Return the [X, Y] coordinate for the center point of the cell that contains the specified text.  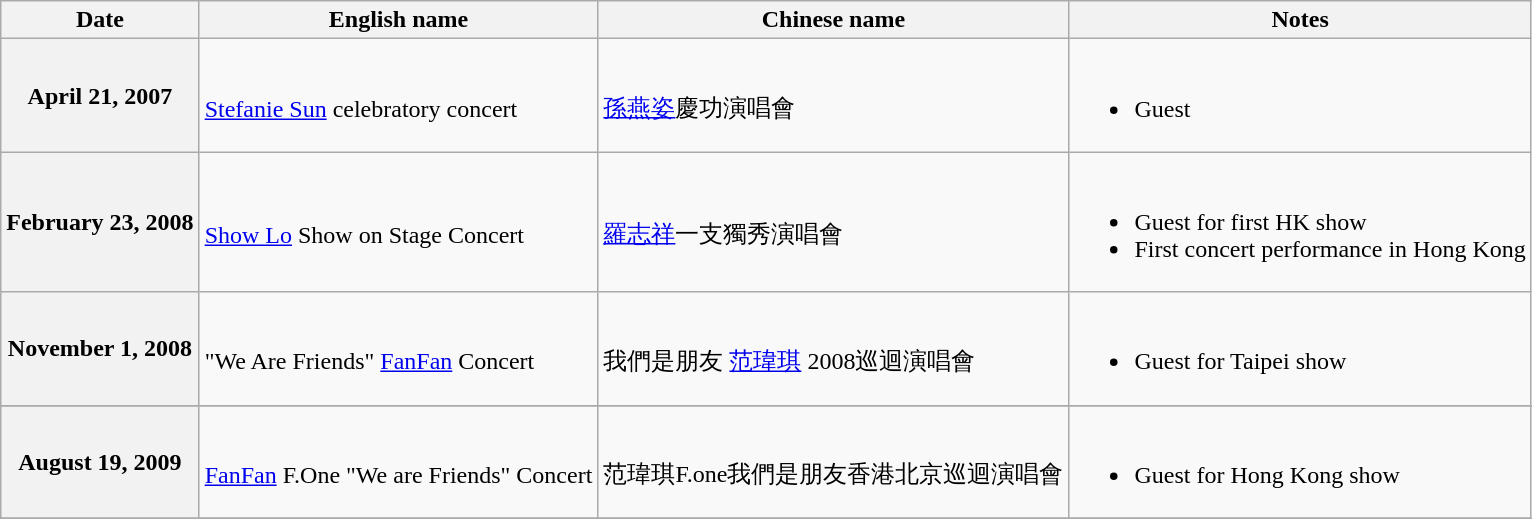
Notes [1300, 20]
"We Are Friends" FanFan Concert [398, 348]
Guest [1300, 96]
Guest for Hong Kong show [1300, 462]
Guest for Taipei show [1300, 348]
Show Lo Show on Stage Concert [398, 222]
我們是朋友 范瑋琪 2008巡迴演唱會 [834, 348]
范瑋琪F.one我們是朋友香港北京巡迴演唱會 [834, 462]
November 1, 2008 [100, 348]
English name [398, 20]
孫燕姿慶功演唱會 [834, 96]
Stefanie Sun celebratory concert [398, 96]
FanFan F.One "We are Friends" Concert [398, 462]
April 21, 2007 [100, 96]
Chinese name [834, 20]
Guest for first HK showFirst concert performance in Hong Kong [1300, 222]
February 23, 2008 [100, 222]
羅志祥一支獨秀演唱會 [834, 222]
Date [100, 20]
August 19, 2009 [100, 462]
